Determine the (X, Y) coordinate at the center of the cell enclosing the given text.  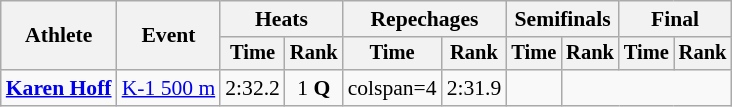
Heats (281, 19)
Final (675, 19)
1 Q (314, 88)
Semifinals (562, 19)
colspan=4 (392, 88)
Athlete (59, 36)
Repechages (425, 19)
2:31.9 (474, 88)
K-1 500 m (169, 88)
Event (169, 36)
2:32.2 (252, 88)
Karen Hoff (59, 88)
